Determine the [x, y] coordinate at the center of the cell enclosing the given text.  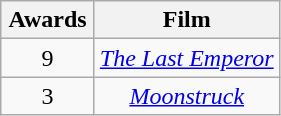
The Last Emperor [186, 58]
9 [48, 58]
Film [186, 20]
Awards [48, 20]
3 [48, 96]
Moonstruck [186, 96]
